Capture the cell that displays the provided text and extract its (x, y) central coordinate. 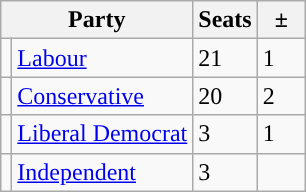
Labour (102, 58)
Seats (225, 20)
Party (97, 20)
Independent (102, 172)
Conservative (102, 96)
21 (225, 58)
20 (225, 96)
Liberal Democrat (102, 134)
± (281, 20)
2 (281, 96)
